Determine the [X, Y] coordinate at the center of the cell enclosing the given text.  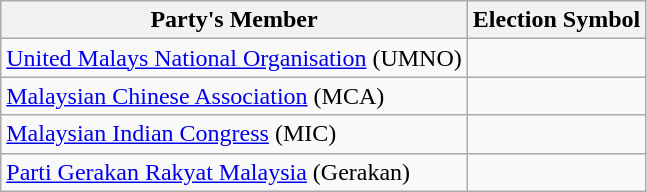
Election Symbol [556, 20]
United Malays National Organisation (UMNO) [234, 58]
Parti Gerakan Rakyat Malaysia (Gerakan) [234, 172]
Malaysian Chinese Association (MCA) [234, 96]
Malaysian Indian Congress (MIC) [234, 134]
Party's Member [234, 20]
